Detect which cell encompasses the target text, then output its (x, y) center coordinate. 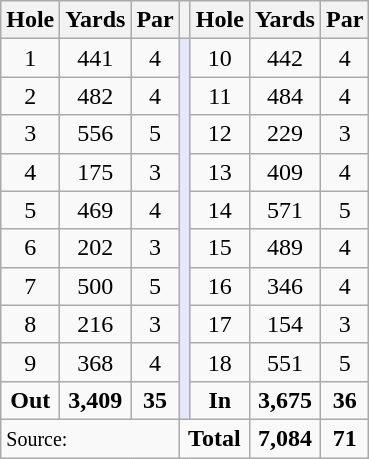
484 (284, 96)
202 (96, 248)
489 (284, 248)
2 (30, 96)
7,084 (284, 438)
17 (220, 324)
16 (220, 286)
35 (155, 400)
500 (96, 286)
14 (220, 210)
229 (284, 134)
9 (30, 362)
36 (344, 400)
15 (220, 248)
3,409 (96, 400)
6 (30, 248)
482 (96, 96)
216 (96, 324)
3,675 (284, 400)
441 (96, 58)
346 (284, 286)
469 (96, 210)
Source: (90, 438)
175 (96, 172)
551 (284, 362)
12 (220, 134)
18 (220, 362)
10 (220, 58)
442 (284, 58)
7 (30, 286)
11 (220, 96)
In (220, 400)
556 (96, 134)
409 (284, 172)
Total (214, 438)
8 (30, 324)
13 (220, 172)
1 (30, 58)
71 (344, 438)
Out (30, 400)
368 (96, 362)
571 (284, 210)
154 (284, 324)
